Locate the cell with the specified text and output its [x, y] center coordinate. 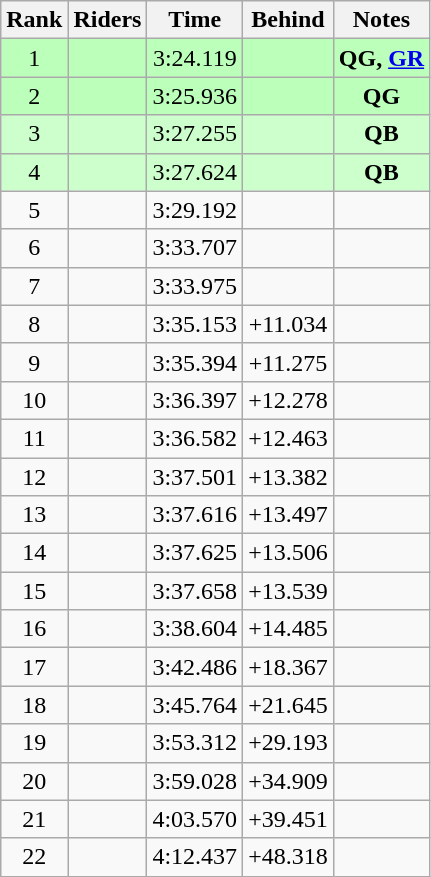
3:37.625 [195, 553]
16 [34, 629]
15 [34, 591]
+18.367 [288, 667]
6 [34, 248]
3:37.616 [195, 515]
+39.451 [288, 819]
3:33.707 [195, 248]
3:25.936 [195, 96]
+12.278 [288, 400]
+11.034 [288, 324]
3:36.582 [195, 438]
+13.539 [288, 591]
Notes [381, 20]
3:27.624 [195, 172]
3:59.028 [195, 781]
19 [34, 743]
3:27.255 [195, 134]
Rank [34, 20]
3:53.312 [195, 743]
4:03.570 [195, 819]
5 [34, 210]
+13.382 [288, 477]
8 [34, 324]
3:33.975 [195, 286]
13 [34, 515]
10 [34, 400]
1 [34, 58]
3:42.486 [195, 667]
+21.645 [288, 705]
+48.318 [288, 857]
3:35.153 [195, 324]
3:29.192 [195, 210]
4:12.437 [195, 857]
QG, GR [381, 58]
+11.275 [288, 362]
4 [34, 172]
3 [34, 134]
3:24.119 [195, 58]
+34.909 [288, 781]
3:45.764 [195, 705]
22 [34, 857]
+13.497 [288, 515]
2 [34, 96]
11 [34, 438]
21 [34, 819]
3:35.394 [195, 362]
12 [34, 477]
3:37.658 [195, 591]
+13.506 [288, 553]
20 [34, 781]
3:37.501 [195, 477]
Behind [288, 20]
QG [381, 96]
18 [34, 705]
9 [34, 362]
+12.463 [288, 438]
+14.485 [288, 629]
7 [34, 286]
17 [34, 667]
14 [34, 553]
Time [195, 20]
+29.193 [288, 743]
3:38.604 [195, 629]
3:36.397 [195, 400]
Riders [108, 20]
